Output the (x, y) coordinate of the center of the cell containing the given text.  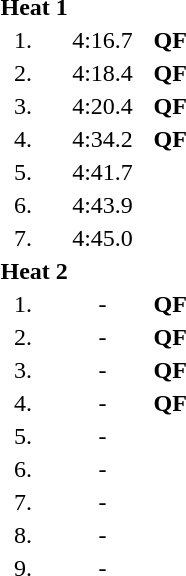
4:20.4 (102, 106)
4:18.4 (102, 73)
4:43.9 (102, 205)
4:16.7 (102, 40)
4:34.2 (102, 139)
4:41.7 (102, 172)
4:45.0 (102, 238)
